Determine the (X, Y) coordinate at the center of the cell enclosing the given text.  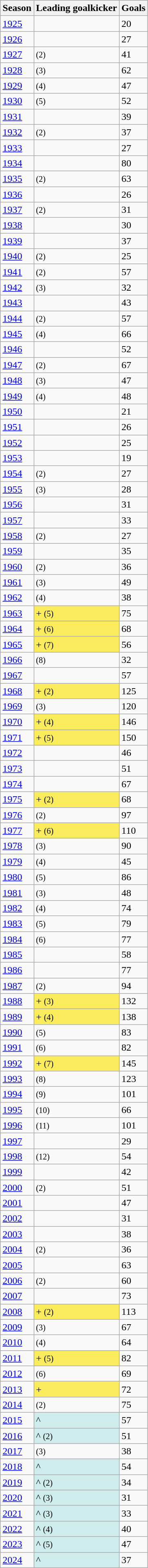
(12) (76, 1156)
1927 (17, 55)
1980 (17, 877)
1979 (17, 861)
56 (134, 644)
1933 (17, 148)
1958 (17, 536)
1930 (17, 101)
^ (5) (76, 1544)
2021 (17, 1513)
86 (134, 877)
1943 (17, 303)
2004 (17, 1250)
1939 (17, 241)
2011 (17, 1358)
1967 (17, 675)
1969 (17, 707)
1966 (17, 660)
2013 (17, 1389)
Leading goalkicker (76, 8)
1990 (17, 1032)
35 (134, 551)
2001 (17, 1203)
2024 (17, 1560)
(11) (76, 1125)
1984 (17, 939)
2015 (17, 1420)
1935 (17, 179)
1986 (17, 970)
1992 (17, 1063)
2018 (17, 1467)
+ (76, 1389)
1950 (17, 411)
Goals (134, 8)
2012 (17, 1374)
1938 (17, 225)
(9) (76, 1094)
69 (134, 1374)
1977 (17, 830)
41 (134, 55)
1989 (17, 1017)
1954 (17, 474)
+ (3) (76, 1001)
120 (134, 707)
(10) (76, 1110)
83 (134, 1032)
49 (134, 582)
1926 (17, 39)
1964 (17, 629)
74 (134, 908)
2019 (17, 1482)
2020 (17, 1498)
1983 (17, 923)
2010 (17, 1343)
62 (134, 70)
45 (134, 861)
20 (134, 24)
2022 (17, 1529)
110 (134, 830)
132 (134, 1001)
1965 (17, 644)
1994 (17, 1094)
1931 (17, 117)
2003 (17, 1234)
1981 (17, 892)
1947 (17, 365)
1957 (17, 520)
2002 (17, 1219)
19 (134, 458)
1946 (17, 349)
1960 (17, 567)
21 (134, 411)
1961 (17, 582)
1925 (17, 24)
1952 (17, 442)
1929 (17, 86)
1949 (17, 396)
1937 (17, 210)
1993 (17, 1079)
29 (134, 1141)
2008 (17, 1312)
58 (134, 955)
1985 (17, 955)
28 (134, 489)
1941 (17, 272)
1978 (17, 846)
1975 (17, 799)
30 (134, 225)
1968 (17, 691)
138 (134, 1017)
94 (134, 986)
Season (17, 8)
39 (134, 117)
1971 (17, 738)
1976 (17, 815)
2016 (17, 1435)
1948 (17, 380)
90 (134, 846)
2007 (17, 1296)
1996 (17, 1125)
43 (134, 303)
145 (134, 1063)
1951 (17, 427)
1963 (17, 613)
1982 (17, 908)
80 (134, 163)
1997 (17, 1141)
1942 (17, 287)
125 (134, 691)
1988 (17, 1001)
2023 (17, 1544)
1962 (17, 598)
1932 (17, 132)
97 (134, 815)
73 (134, 1296)
1955 (17, 489)
150 (134, 738)
1973 (17, 769)
123 (134, 1079)
1972 (17, 753)
1991 (17, 1048)
1998 (17, 1156)
1934 (17, 163)
1974 (17, 784)
1956 (17, 505)
^ (4) (76, 1529)
2017 (17, 1451)
146 (134, 722)
2009 (17, 1327)
1959 (17, 551)
2006 (17, 1281)
1999 (17, 1172)
1970 (17, 722)
2014 (17, 1405)
72 (134, 1389)
1936 (17, 194)
40 (134, 1529)
113 (134, 1312)
1945 (17, 334)
60 (134, 1281)
2005 (17, 1265)
1953 (17, 458)
1944 (17, 318)
1940 (17, 256)
79 (134, 923)
1995 (17, 1110)
2000 (17, 1188)
46 (134, 753)
34 (134, 1482)
64 (134, 1343)
42 (134, 1172)
1987 (17, 986)
1928 (17, 70)
